Capture the cell that displays the provided text and extract its (x, y) central coordinate. 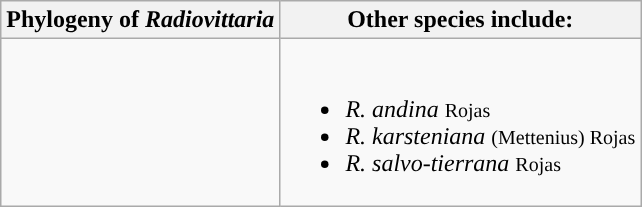
R. andina RojasR. karsteniana (Mettenius) RojasR. salvo-tierrana Rojas (460, 122)
Other species include: (460, 20)
Phylogeny of Radiovittaria (140, 20)
